Locate the cell with the specified text and output its (x, y) center coordinate. 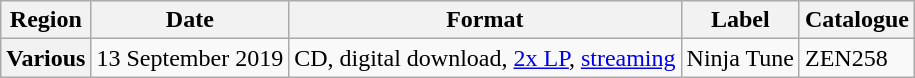
ZEN258 (856, 58)
Ninja Tune (740, 58)
Various (46, 58)
Date (190, 20)
13 September 2019 (190, 58)
Region (46, 20)
Catalogue (856, 20)
Format (485, 20)
Label (740, 20)
CD, digital download, 2x LP, streaming (485, 58)
